Search for the cell housing the specified text and yield its [x, y] center coordinate. 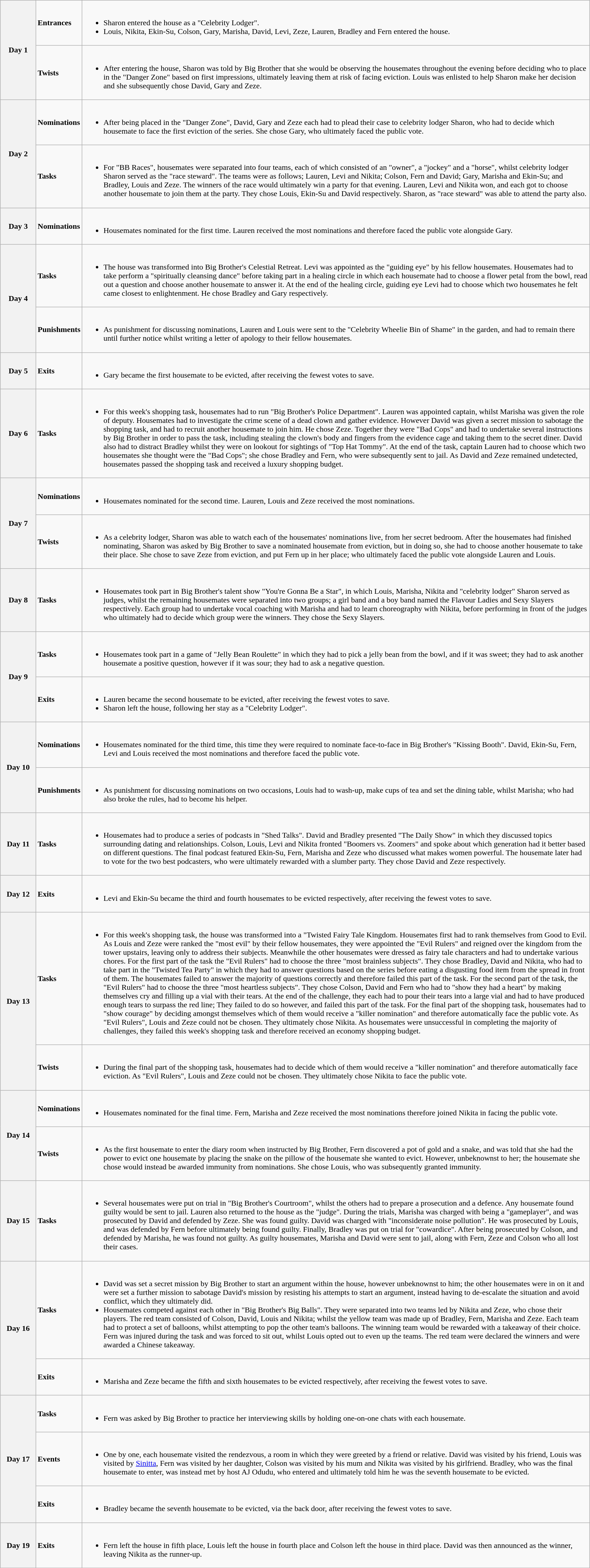
Levi and Ekin-Su became the third and fourth housemates to be evicted respectively, after receiving the fewest votes to save. [336, 894]
Day 1 [18, 50]
Housemates nominated for the second time. Lauren, Louis and Zeze received the most nominations. [336, 496]
Events [59, 1459]
Day 12 [18, 894]
Day 3 [18, 226]
Day 9 [18, 677]
Day 16 [18, 1328]
Day 15 [18, 1221]
Marisha and Zeze became the fifth and sixth housemates to be evicted respectively, after receiving the fewest votes to save. [336, 1377]
Day 7 [18, 523]
Day 13 [18, 1001]
Day 5 [18, 371]
Entrances [59, 23]
Day 11 [18, 844]
Day 17 [18, 1459]
Day 8 [18, 600]
Day 10 [18, 767]
Bradley became the seventh housemate to be evicted, via the back door, after receiving the fewest votes to save. [336, 1504]
Housemates nominated for the final time. Fern, Marisha and Zeze received the most nominations therefore joined Nikita in facing the public vote. [336, 1109]
Day 2 [18, 154]
Day 19 [18, 1545]
Day 4 [18, 298]
Housemates nominated for the first time. Lauren received the most nominations and therefore faced the public vote alongside Gary. [336, 226]
Day 6 [18, 434]
Fern was asked by Big Brother to practice her interviewing skills by holding one-on-one chats with each housemate. [336, 1413]
Gary became the first housemate to be evicted, after receiving the fewest votes to save. [336, 371]
Day 14 [18, 1135]
